Search for the cell housing the specified text and yield its [X, Y] center coordinate. 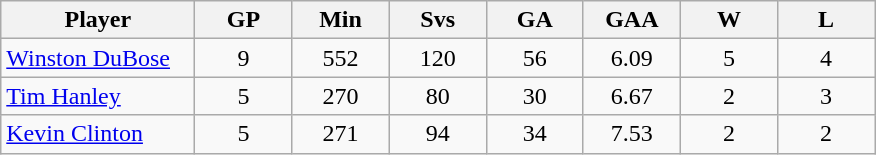
56 [534, 58]
GAA [632, 20]
4 [826, 58]
Player [98, 20]
Min [340, 20]
Kevin Clinton [98, 134]
9 [244, 58]
34 [534, 134]
3 [826, 96]
120 [438, 58]
271 [340, 134]
94 [438, 134]
30 [534, 96]
GA [534, 20]
Tim Hanley [98, 96]
6.09 [632, 58]
W [728, 20]
7.53 [632, 134]
6.67 [632, 96]
Winston DuBose [98, 58]
270 [340, 96]
GP [244, 20]
L [826, 20]
80 [438, 96]
Svs [438, 20]
552 [340, 58]
